Determine the [x, y] coordinate at the center of the cell enclosing the given text.  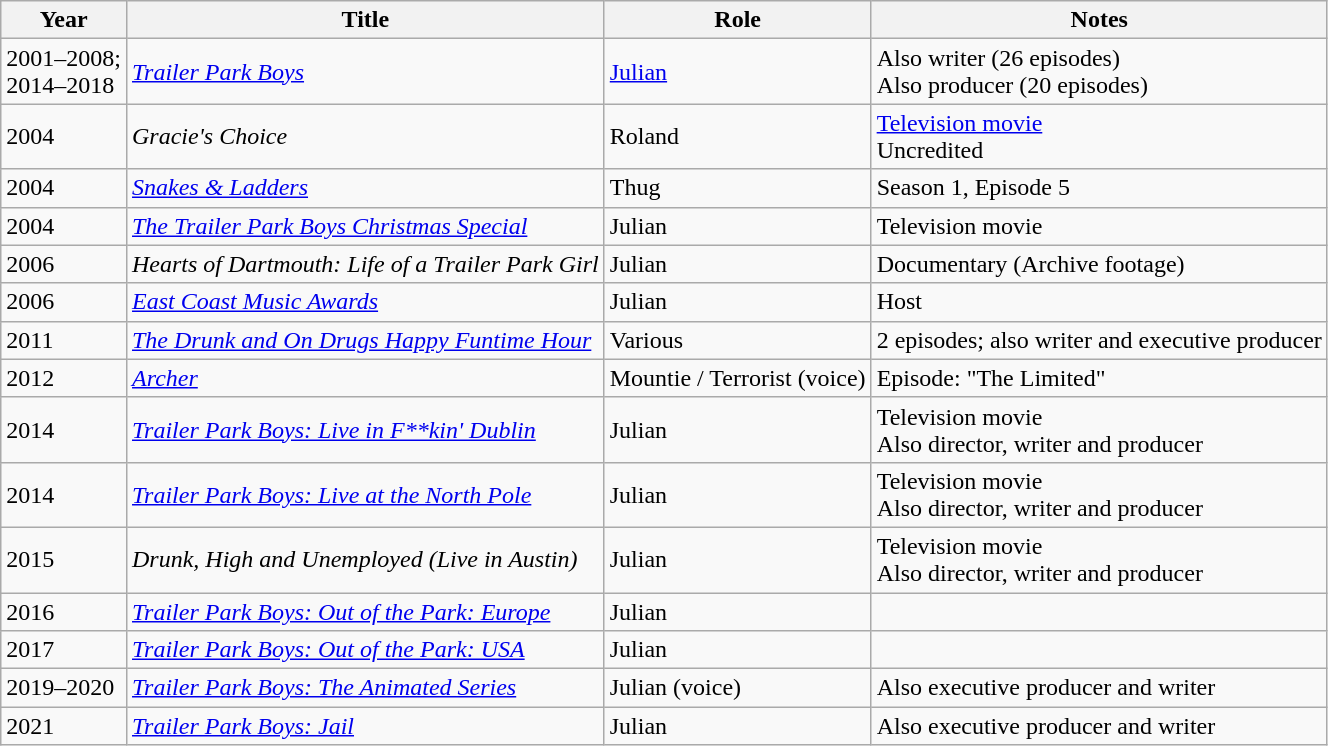
Title [365, 20]
The Drunk and On Drugs Happy Funtime Hour [365, 340]
Julian (voice) [738, 688]
Snakes & Ladders [365, 188]
2001–2008; 2014–2018 [64, 72]
Trailer Park Boys [365, 72]
Host [1099, 302]
East Coast Music Awards [365, 302]
2011 [64, 340]
Gracie's Choice [365, 136]
Various [738, 340]
2021 [64, 726]
Drunk, High and Unemployed (Live in Austin) [365, 560]
Roland [738, 136]
Trailer Park Boys: Jail [365, 726]
2015 [64, 560]
Archer [365, 378]
Trailer Park Boys: Out of the Park: USA [365, 650]
Documentary (Archive footage) [1099, 264]
Notes [1099, 20]
Mountie / Terrorist (voice) [738, 378]
2016 [64, 611]
Trailer Park Boys: The Animated Series [365, 688]
Thug [738, 188]
Television movie Uncredited [1099, 136]
Trailer Park Boys: Live at the North Pole [365, 494]
Television movie [1099, 226]
Episode: "The Limited" [1099, 378]
The Trailer Park Boys Christmas Special [365, 226]
Role [738, 20]
2 episodes; also writer and executive producer [1099, 340]
2019–2020 [64, 688]
2012 [64, 378]
2017 [64, 650]
Hearts of Dartmouth: Life of a Trailer Park Girl [365, 264]
Trailer Park Boys: Live in F**kin' Dublin [365, 430]
Trailer Park Boys: Out of the Park: Europe [365, 611]
Also writer (26 episodes)Also producer (20 episodes) [1099, 72]
Season 1, Episode 5 [1099, 188]
Year [64, 20]
